Detect which cell encompasses the target text, then output its (X, Y) center coordinate. 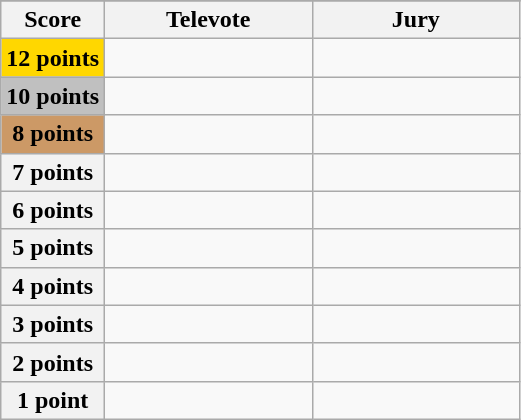
6 points (53, 210)
Televote (209, 20)
12 points (53, 58)
Jury (416, 20)
5 points (53, 248)
Score (53, 20)
10 points (53, 96)
1 point (53, 400)
7 points (53, 172)
2 points (53, 362)
8 points (53, 134)
4 points (53, 286)
3 points (53, 324)
